Identify which cell holds the provided text, then report its [x, y] central coordinate. 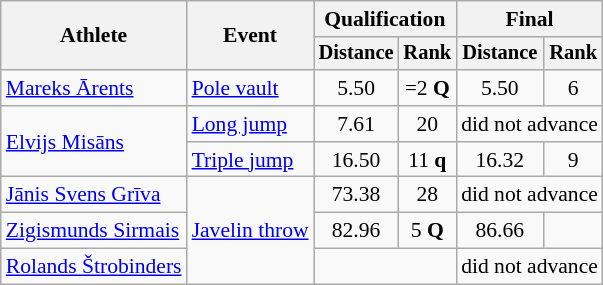
=2 Q [427, 88]
Javelin throw [250, 230]
16.50 [356, 160]
6 [574, 88]
20 [427, 124]
73.38 [356, 195]
28 [427, 195]
9 [574, 160]
Jānis Svens Grīva [94, 195]
Qualification [385, 19]
Elvijs Misāns [94, 142]
Zigismunds Sirmais [94, 231]
86.66 [500, 231]
Final [530, 19]
Event [250, 36]
Mareks Ārents [94, 88]
5 Q [427, 231]
Rolands Štrobinders [94, 267]
16.32 [500, 160]
7.61 [356, 124]
82.96 [356, 231]
Pole vault [250, 88]
Athlete [94, 36]
11 q [427, 160]
Triple jump [250, 160]
Long jump [250, 124]
